Provide the (X, Y) coordinate of the cell's center where the given text is located.  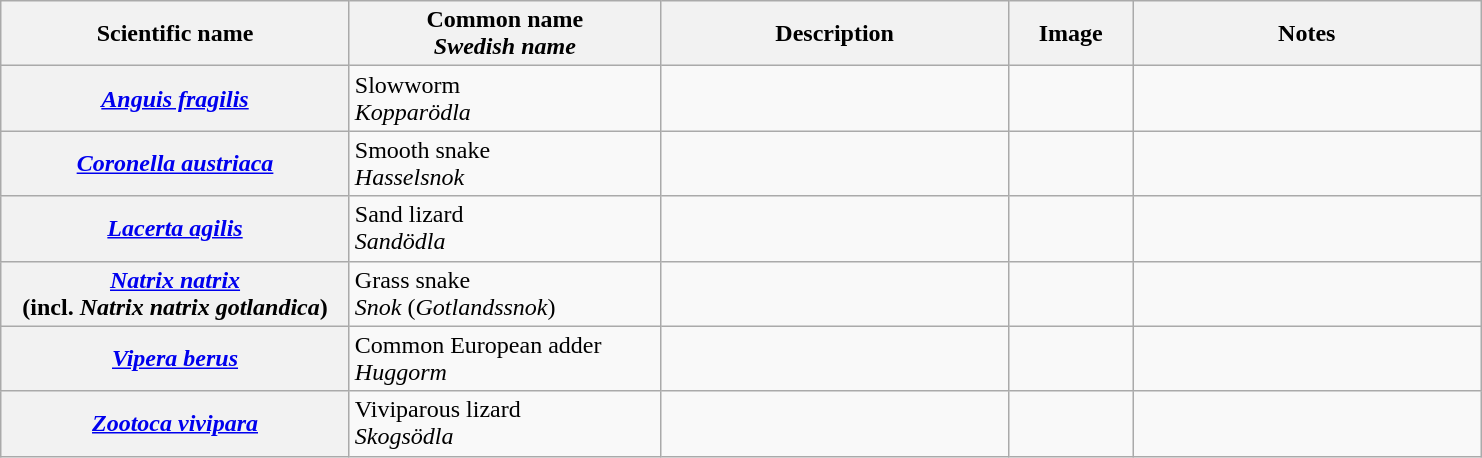
Common European adderHuggorm (504, 358)
Coronella austriaca (176, 164)
SlowwormKopparödla (504, 98)
Image (1071, 34)
Viviparous lizardSkogsödla (504, 424)
Lacerta agilis (176, 228)
Sand lizardSandödla (504, 228)
Notes (1306, 34)
Smooth snakeHasselsnok (504, 164)
Common nameSwedish name (504, 34)
Zootoca vivipara (176, 424)
Description (834, 34)
Anguis fragilis (176, 98)
Vipera berus (176, 358)
Scientific name (176, 34)
Grass snakeSnok (Gotlandssnok) (504, 294)
Natrix natrix(incl. Natrix natrix gotlandica) (176, 294)
